Identify which cell holds the provided text, then report its (X, Y) central coordinate. 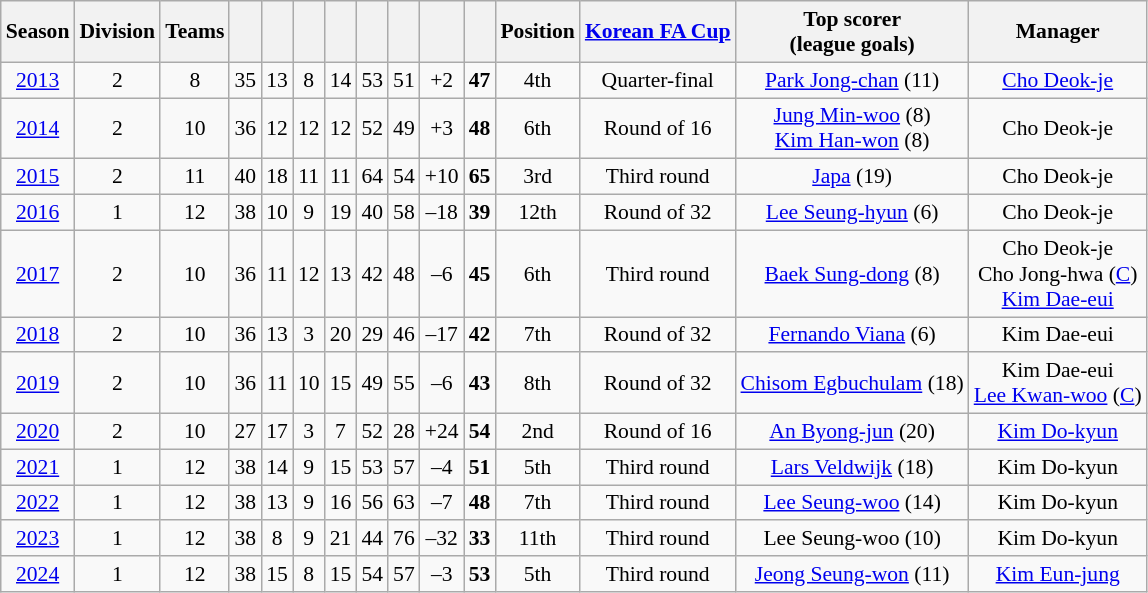
Manager (1058, 32)
An Byong-jun (20) (852, 432)
2014 (38, 128)
–18 (442, 213)
Season (38, 32)
Lee Seung-woo (10) (852, 539)
Division (117, 32)
58 (404, 213)
19 (341, 213)
+24 (442, 432)
–4 (442, 467)
28 (404, 432)
Jung Min-woo (8) Kim Han-won (8) (852, 128)
2017 (38, 274)
2nd (537, 432)
Lee Seung-hyun (6) (852, 213)
Jeong Seung-won (11) (852, 574)
27 (245, 432)
2021 (38, 467)
2018 (38, 335)
33 (480, 539)
Korean FA Cup (658, 32)
56 (372, 503)
Kim Dae-eui (1058, 335)
17 (277, 432)
76 (404, 539)
Cho Deok-je Cho Jong-hwa (C) Kim Dae-eui (1058, 274)
–7 (442, 503)
7 (341, 432)
29 (372, 335)
2020 (38, 432)
46 (404, 335)
Kim Dae-eui Lee Kwan-woo (C) (1058, 384)
+3 (442, 128)
–32 (442, 539)
2019 (38, 384)
Position (537, 32)
35 (245, 80)
Chisom Egbuchulam (18) (852, 384)
2023 (38, 539)
2015 (38, 177)
Park Jong-chan (11) (852, 80)
20 (341, 335)
Fernando Viana (6) (852, 335)
45 (480, 274)
55 (404, 384)
39 (480, 213)
–3 (442, 574)
Kim Eun-jung (1058, 574)
Japa (19) (852, 177)
Teams (194, 32)
+10 (442, 177)
44 (372, 539)
64 (372, 177)
Baek Sung-dong (8) (852, 274)
Lars Veldwijk (18) (852, 467)
2013 (38, 80)
2024 (38, 574)
Top scorer(league goals) (852, 32)
2022 (38, 503)
65 (480, 177)
–17 (442, 335)
4th (537, 80)
43 (480, 384)
16 (341, 503)
12th (537, 213)
Quarter-final (658, 80)
63 (404, 503)
Lee Seung-woo (14) (852, 503)
11th (537, 539)
+2 (442, 80)
47 (480, 80)
3rd (537, 177)
18 (277, 177)
2016 (38, 213)
21 (341, 539)
8th (537, 384)
